From the cell containing the given text, extract its center point as (x, y) coordinate. 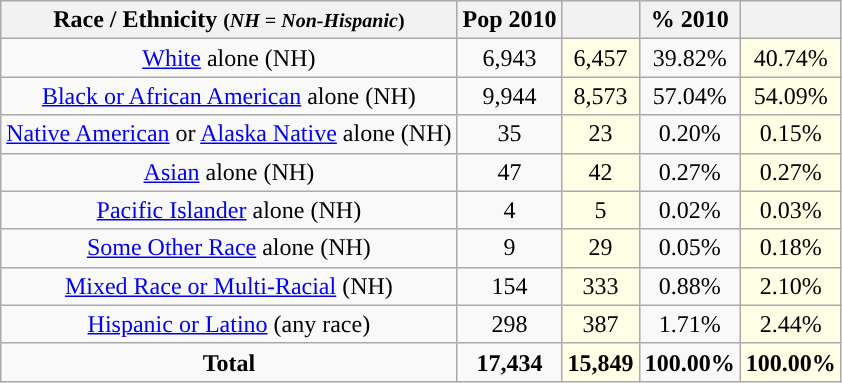
Asian alone (NH) (229, 172)
5 (600, 210)
1.71% (690, 324)
9,944 (510, 96)
Total (229, 362)
0.05% (690, 248)
35 (510, 134)
Pop 2010 (510, 20)
Some Other Race alone (NH) (229, 248)
47 (510, 172)
57.04% (690, 96)
6,457 (600, 58)
Mixed Race or Multi-Racial (NH) (229, 286)
2.44% (790, 324)
0.18% (790, 248)
15,849 (600, 362)
54.09% (790, 96)
333 (600, 286)
2.10% (790, 286)
Race / Ethnicity (NH = Non-Hispanic) (229, 20)
Black or African American alone (NH) (229, 96)
0.88% (690, 286)
42 (600, 172)
23 (600, 134)
0.15% (790, 134)
White alone (NH) (229, 58)
29 (600, 248)
% 2010 (690, 20)
298 (510, 324)
40.74% (790, 58)
0.20% (690, 134)
8,573 (600, 96)
6,943 (510, 58)
Pacific Islander alone (NH) (229, 210)
Hispanic or Latino (any race) (229, 324)
154 (510, 286)
0.03% (790, 210)
387 (600, 324)
39.82% (690, 58)
Native American or Alaska Native alone (NH) (229, 134)
0.02% (690, 210)
17,434 (510, 362)
4 (510, 210)
9 (510, 248)
